Return the [x, y] coordinate for the center point of the cell that contains the specified text.  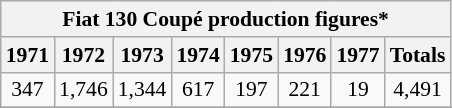
1977 [358, 55]
1,344 [142, 90]
1,746 [84, 90]
1974 [198, 55]
1972 [84, 55]
Fiat 130 Coupé production figures* [226, 19]
4,491 [418, 90]
Totals [418, 55]
1976 [304, 55]
19 [358, 90]
1975 [252, 55]
197 [252, 90]
617 [198, 90]
1973 [142, 55]
1971 [28, 55]
221 [304, 90]
347 [28, 90]
